Find where the given text appears and provide that cell's center as [X, Y] coordinate. 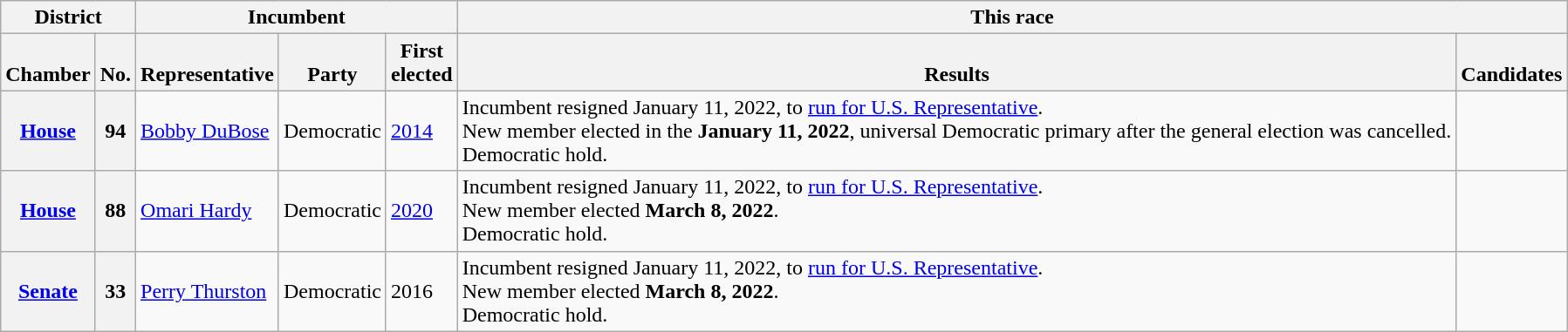
District [68, 17]
Candidates [1511, 63]
2020 [421, 211]
Chamber [48, 63]
Omari Hardy [208, 211]
Party [332, 63]
2016 [421, 291]
Results [956, 63]
2014 [421, 131]
Senate [48, 291]
Incumbent [297, 17]
Representative [208, 63]
Bobby DuBose [208, 131]
This race [1012, 17]
Perry Thurston [208, 291]
88 [115, 211]
No. [115, 63]
33 [115, 291]
Firstelected [421, 63]
94 [115, 131]
